Capture the cell that displays the provided text and extract its (X, Y) central coordinate. 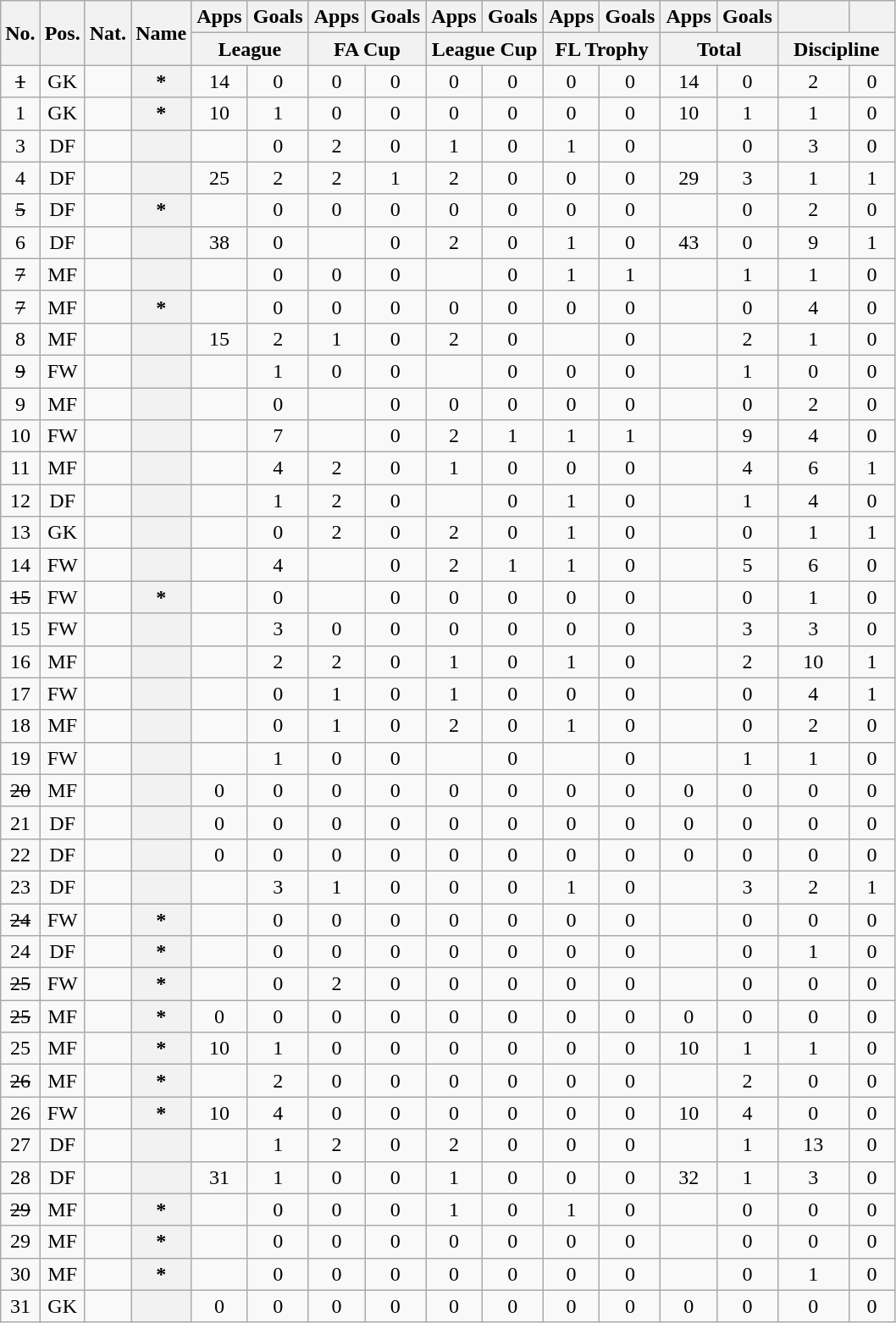
27 (20, 1145)
8 (20, 339)
20 (20, 790)
Discipline (837, 49)
18 (20, 726)
38 (220, 242)
21 (20, 822)
23 (20, 887)
FA Cup (368, 49)
12 (20, 501)
28 (20, 1177)
Total (720, 49)
FL Trophy (601, 49)
19 (20, 758)
League Cup (484, 49)
Name (161, 33)
No. (20, 33)
32 (689, 1177)
16 (20, 661)
League (251, 49)
Nat. (108, 33)
Pos. (63, 33)
43 (689, 242)
22 (20, 855)
30 (20, 1274)
17 (20, 694)
11 (20, 468)
